Capture the cell that displays the provided text and extract its (x, y) central coordinate. 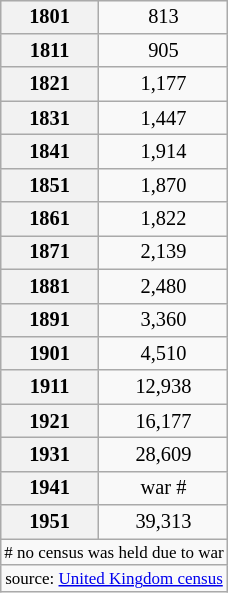
source: United Kingdom census (114, 578)
1,914 (164, 152)
905 (164, 51)
1,870 (164, 185)
28,609 (164, 455)
1,447 (164, 118)
1881 (50, 286)
1941 (50, 488)
3,360 (164, 320)
1921 (50, 421)
1861 (50, 219)
1911 (50, 387)
1821 (50, 84)
16,177 (164, 421)
1831 (50, 118)
1811 (50, 51)
2,139 (164, 253)
1851 (50, 185)
1901 (50, 354)
1,177 (164, 84)
# no census was held due to war (114, 552)
war # (164, 488)
12,938 (164, 387)
2,480 (164, 286)
39,313 (164, 522)
1,822 (164, 219)
1891 (50, 320)
1841 (50, 152)
1871 (50, 253)
813 (164, 17)
1931 (50, 455)
1951 (50, 522)
4,510 (164, 354)
1801 (50, 17)
